Search for the cell housing the specified text and yield its [X, Y] center coordinate. 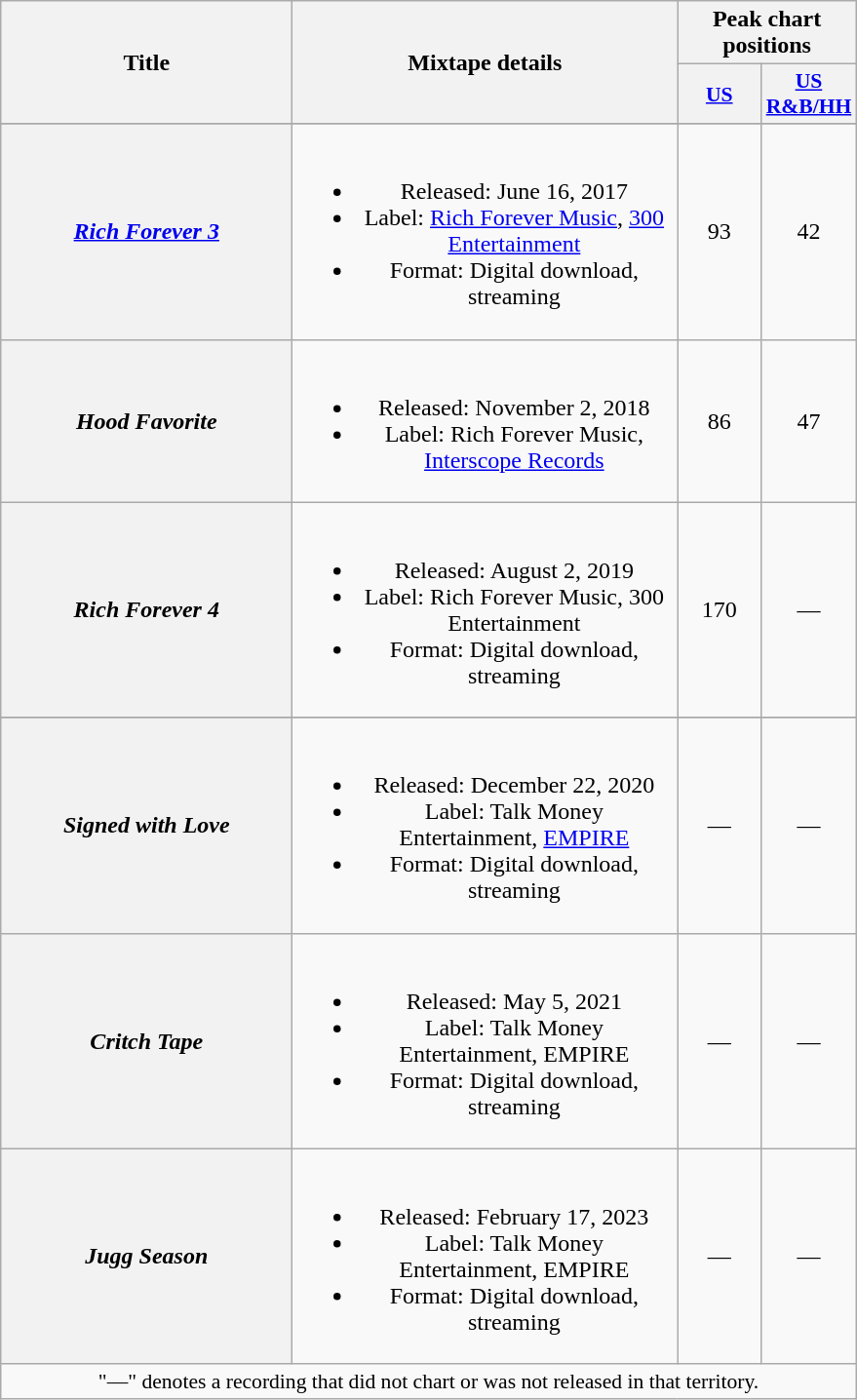
Released: June 16, 2017Label: Rich Forever Music, 300 EntertainmentFormat: Digital download, streaming [486, 232]
US [720, 94]
Released: February 17, 2023Label: Talk Money Entertainment, EMPIREFormat: Digital download, streaming [486, 1256]
Hood Favorite [146, 421]
Released: December 22, 2020Label: Talk Money Entertainment, EMPIREFormat: Digital download, streaming [486, 825]
42 [809, 232]
86 [720, 421]
Rich Forever 4 [146, 610]
47 [809, 421]
Released: August 2, 2019Label: Rich Forever Music, 300 EntertainmentFormat: Digital download, streaming [486, 610]
Mixtape details [486, 62]
USR&B/HH [809, 94]
Jugg Season [146, 1256]
"—" denotes a recording that did not chart or was not released in that territory. [429, 1381]
Peak chart positions [766, 33]
Signed with Love [146, 825]
Rich Forever 3 [146, 232]
Title [146, 62]
93 [720, 232]
Released: November 2, 2018Label: Rich Forever Music, Interscope Records [486, 421]
Released: May 5, 2021Label: Talk Money Entertainment, EMPIREFormat: Digital download, streaming [486, 1041]
170 [720, 610]
Critch Tape [146, 1041]
